Capture the cell that displays the provided text and extract its [X, Y] central coordinate. 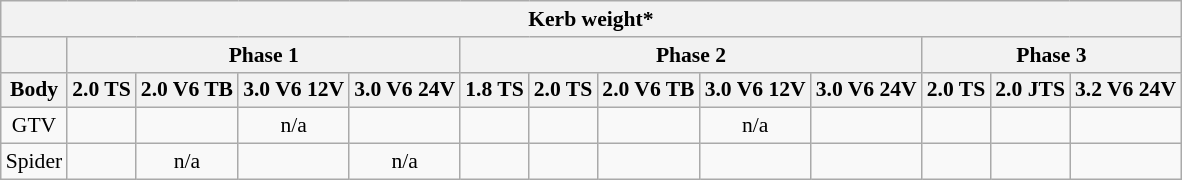
3.2 V6 24V [1126, 90]
GTV [34, 126]
Phase 3 [1052, 55]
Kerb weight* [591, 19]
1.8 TS [494, 90]
2.0 JTS [1030, 90]
Body [34, 90]
Phase 1 [264, 55]
Spider [34, 162]
Phase 2 [691, 55]
